Search for the cell housing the specified text and yield its [X, Y] center coordinate. 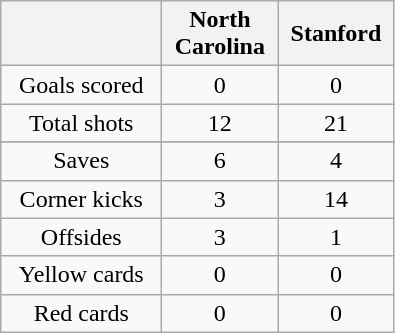
Saves [82, 161]
4 [336, 161]
1 [336, 237]
Goals scored [82, 85]
Offsides [82, 237]
Yellow cards [82, 275]
Stanford [336, 34]
21 [336, 123]
Total shots [82, 123]
14 [336, 199]
6 [220, 161]
12 [220, 123]
Red cards [82, 313]
Corner kicks [82, 199]
NorthCarolina [220, 34]
